Detect which cell encompasses the target text, then output its [X, Y] center coordinate. 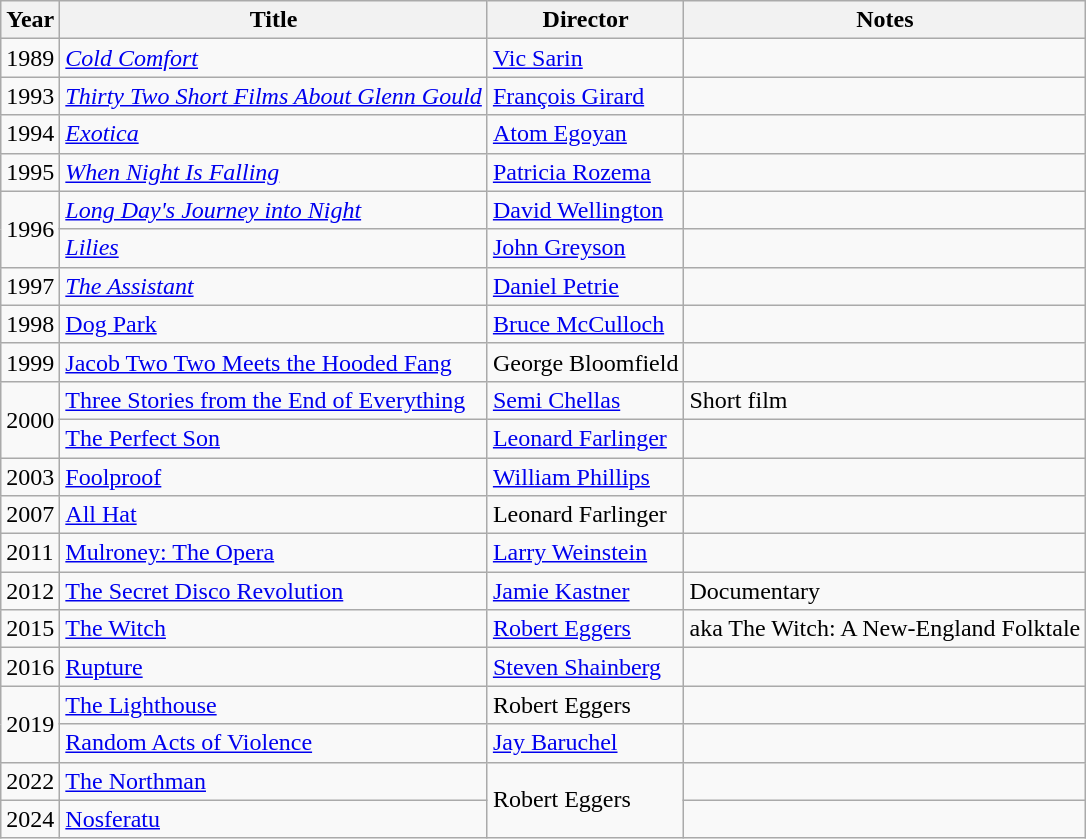
aka The Witch: A New-England Folktale [885, 629]
Notes [885, 20]
The Northman [274, 781]
1994 [30, 134]
Three Stories from the End of Everything [274, 400]
Mulroney: The Opera [274, 553]
The Lighthouse [274, 705]
Steven Shainberg [586, 667]
1995 [30, 172]
Atom Egoyan [586, 134]
2016 [30, 667]
Daniel Petrie [586, 286]
Rupture [274, 667]
The Witch [274, 629]
1999 [30, 362]
George Bloomfield [586, 362]
Cold Comfort [274, 58]
Long Day's Journey into Night [274, 210]
Random Acts of Violence [274, 743]
1997 [30, 286]
Bruce McCulloch [586, 324]
Exotica [274, 134]
John Greyson [586, 248]
Semi Chellas [586, 400]
Dog Park [274, 324]
1996 [30, 229]
1998 [30, 324]
The Secret Disco Revolution [274, 591]
All Hat [274, 515]
Patricia Rozema [586, 172]
1989 [30, 58]
Lilies [274, 248]
2024 [30, 819]
Foolproof [274, 477]
Title [274, 20]
Thirty Two Short Films About Glenn Gould [274, 96]
2019 [30, 724]
2003 [30, 477]
William Phillips [586, 477]
2011 [30, 553]
Documentary [885, 591]
Jamie Kastner [586, 591]
2012 [30, 591]
2015 [30, 629]
Vic Sarin [586, 58]
Larry Weinstein [586, 553]
Jacob Two Two Meets the Hooded Fang [274, 362]
The Assistant [274, 286]
2007 [30, 515]
Jay Baruchel [586, 743]
When Night Is Falling [274, 172]
2000 [30, 419]
2022 [30, 781]
The Perfect Son [274, 438]
David Wellington [586, 210]
Nosferatu [274, 819]
Short film [885, 400]
1993 [30, 96]
Year [30, 20]
François Girard [586, 96]
Director [586, 20]
